Provide the [X, Y] coordinate of the cell's center where the given text is located.  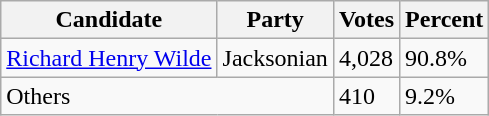
4,028 [366, 58]
Richard Henry Wilde [109, 58]
Candidate [109, 20]
90.8% [444, 58]
Jacksonian [275, 58]
9.2% [444, 96]
Percent [444, 20]
410 [366, 96]
Votes [366, 20]
Others [168, 96]
Party [275, 20]
